From the cell containing the given text, extract its center point as [X, Y] coordinate. 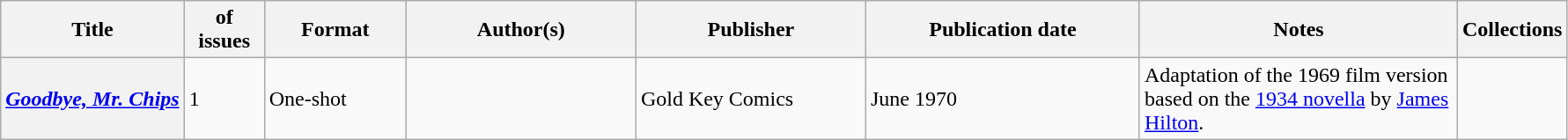
Collections [1513, 30]
One-shot [335, 99]
Format [335, 30]
of issues [224, 30]
Author(s) [521, 30]
Adaptation of the 1969 film version based on the 1934 novella by James Hilton. [1298, 99]
Title [92, 30]
Publisher [750, 30]
June 1970 [1002, 99]
Publication date [1002, 30]
1 [224, 99]
Notes [1298, 30]
Goodbye, Mr. Chips [92, 99]
Gold Key Comics [750, 99]
